Capture the cell that displays the provided text and extract its [x, y] central coordinate. 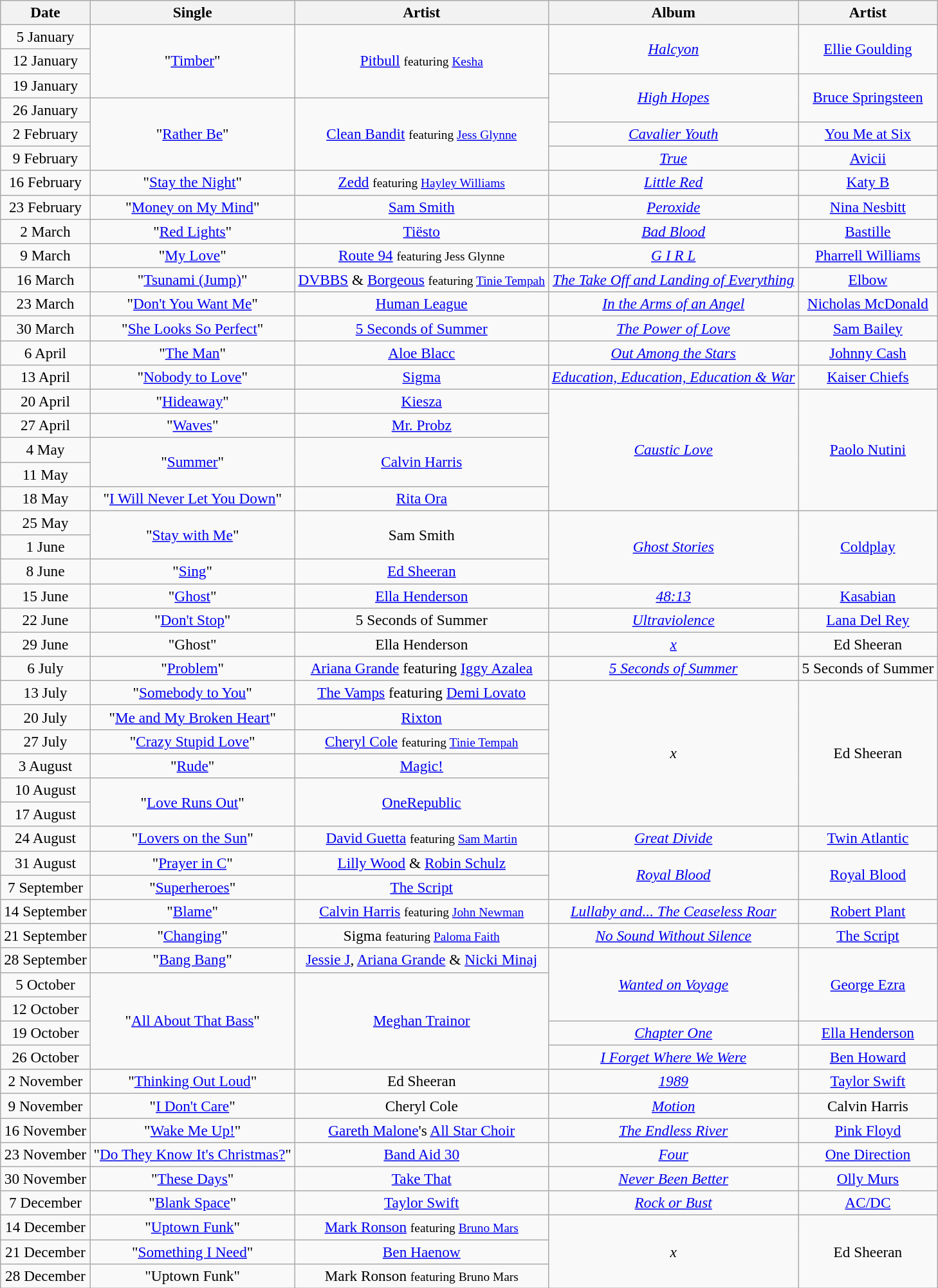
Little Red [673, 183]
"Blame" [192, 911]
Ben Haenow [421, 1251]
Take That [421, 1179]
Out Among the Stars [673, 352]
30 November [45, 1179]
10 August [45, 790]
Ariana Grande featuring Iggy Azalea [421, 668]
2 February [45, 134]
Avicii [868, 158]
23 November [45, 1154]
"Red Lights" [192, 231]
Education, Education, Education & War [673, 377]
21 September [45, 936]
Mr. Probz [421, 426]
George Ezra [868, 984]
"Waves" [192, 426]
"Love Runs Out" [192, 802]
27 April [45, 426]
18 May [45, 498]
5 January [45, 37]
"Me and My Broken Heart" [192, 717]
No Sound Without Silence [673, 936]
Bastille [868, 231]
16 February [45, 183]
"Stay the Night" [192, 183]
9 November [45, 1105]
Calvin Harris featuring John Newman [421, 911]
"She Looks So Perfect" [192, 328]
Paolo Nutini [868, 450]
"Don't You Want Me" [192, 304]
Chapter One [673, 1033]
28 December [45, 1276]
Kaiser Chiefs [868, 377]
11 May [45, 474]
The Vamps featuring Demi Lovato [421, 693]
Tiësto [421, 231]
"Somebody to You" [192, 693]
6 July [45, 668]
4 May [45, 449]
"Problem" [192, 668]
26 October [45, 1057]
2 November [45, 1082]
Kiesza [421, 401]
25 May [45, 523]
Elbow [868, 280]
"Prayer in C" [192, 863]
Robert Plant [868, 911]
Peroxide [673, 207]
"Summer" [192, 462]
23 March [45, 304]
15 June [45, 595]
Jessie J, Ariana Grande & Nicki Minaj [421, 960]
Sigma [421, 377]
"Something I Need" [192, 1251]
8 June [45, 571]
Band Aid 30 [421, 1154]
Meghan Trainor [421, 1021]
Ghost Stories [673, 547]
Halcyon [673, 49]
Twin Atlantic [868, 839]
Zedd featuring Hayley Williams [421, 183]
3 August [45, 765]
13 July [45, 693]
"All About That Bass" [192, 1021]
Caustic Love [673, 450]
21 December [45, 1251]
Single [192, 12]
Kasabian [868, 595]
19 January [45, 86]
Album [673, 12]
Lullaby and... The Ceaseless Roar [673, 911]
26 January [45, 109]
Never Been Better [673, 1179]
Four [673, 1154]
"Rude" [192, 765]
5 October [45, 984]
Gareth Malone's All Star Choir [421, 1130]
Pink Floyd [868, 1130]
Bruce Springsteen [868, 98]
Pharrell Williams [868, 255]
"Lovers on the Sun" [192, 839]
Nicholas McDonald [868, 304]
"Don't Stop" [192, 620]
9 February [45, 158]
Cavalier Youth [673, 134]
1989 [673, 1082]
16 March [45, 280]
Date [45, 12]
In the Arms of an Angel [673, 304]
"Nobody to Love" [192, 377]
19 October [45, 1033]
"Bang Bang" [192, 960]
48:13 [673, 595]
2 March [45, 231]
"My Love" [192, 255]
"Wake Me Up!" [192, 1130]
Aloe Blacc [421, 352]
28 September [45, 960]
"The Man" [192, 352]
Lana Del Rey [868, 620]
Wanted on Voyage [673, 984]
The Take Off and Landing of Everything [673, 280]
G I R L [673, 255]
DVBBS & Borgeous featuring Tinie Tempah [421, 280]
Ben Howard [868, 1057]
"Crazy Stupid Love" [192, 741]
Clean Bandit featuring Jess Glynne [421, 134]
7 September [45, 887]
31 August [45, 863]
Magic! [421, 765]
The Power of Love [673, 328]
Nina Nesbitt [868, 207]
"Blank Space" [192, 1203]
The Endless River [673, 1130]
David Guetta featuring Sam Martin [421, 839]
27 July [45, 741]
"Thinking Out Loud" [192, 1082]
"Changing" [192, 936]
I Forget Where We Were [673, 1057]
12 January [45, 61]
"Rather Be" [192, 134]
14 December [45, 1227]
12 October [45, 1008]
14 September [45, 911]
"These Days" [192, 1179]
Olly Murs [868, 1179]
Sigma featuring Paloma Faith [421, 936]
29 June [45, 644]
True [673, 158]
Sam Bailey [868, 328]
You Me at Six [868, 134]
Bad Blood [673, 231]
Coldplay [868, 547]
"Superheroes" [192, 887]
30 March [45, 328]
One Direction [868, 1154]
Cheryl Cole [421, 1105]
Great Divide [673, 839]
"Timber" [192, 60]
22 June [45, 620]
"I Don't Care" [192, 1105]
20 July [45, 717]
AC/DC [868, 1203]
Ellie Goulding [868, 49]
Johnny Cash [868, 352]
6 April [45, 352]
9 March [45, 255]
23 February [45, 207]
13 April [45, 377]
Pitbull featuring Kesha [421, 60]
OneRepublic [421, 802]
7 December [45, 1203]
"Money on My Mind" [192, 207]
Motion [673, 1105]
Route 94 featuring Jess Glynne [421, 255]
High Hopes [673, 98]
Cheryl Cole featuring Tinie Tempah [421, 741]
"Do They Know It's Christmas?" [192, 1154]
Rita Ora [421, 498]
"Tsunami (Jump)" [192, 280]
Ultraviolence [673, 620]
Human League [421, 304]
Katy B [868, 183]
"Stay with Me" [192, 535]
"Hideaway" [192, 401]
Rock or Bust [673, 1203]
Rixton [421, 717]
Lilly Wood & Robin Schulz [421, 863]
20 April [45, 401]
17 August [45, 814]
1 June [45, 547]
"I Will Never Let You Down" [192, 498]
"Sing" [192, 571]
24 August [45, 839]
16 November [45, 1130]
